Detect which cell encompasses the target text, then output its (x, y) center coordinate. 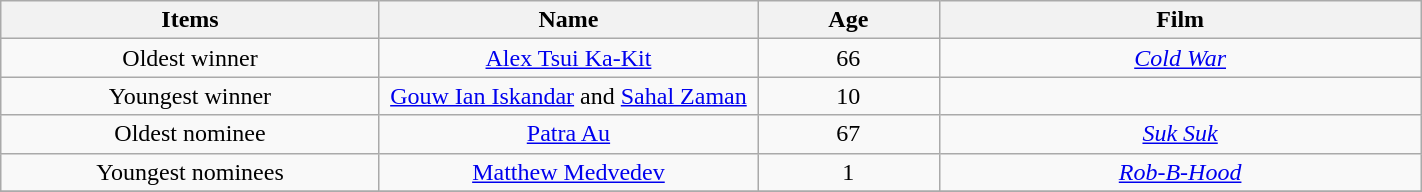
Oldest winner (190, 58)
Name (568, 20)
Oldest nominee (190, 134)
Alex Tsui Ka-Kit (568, 58)
1 (848, 172)
Matthew Medvedev (568, 172)
Items (190, 20)
67 (848, 134)
Youngest nominees (190, 172)
Gouw Ian Iskandar and Sahal Zaman (568, 96)
10 (848, 96)
Age (848, 20)
66 (848, 58)
Film (1180, 20)
Rob-B-Hood (1180, 172)
Cold War (1180, 58)
Youngest winner (190, 96)
Patra Au (568, 134)
Suk Suk (1180, 134)
